Output the [X, Y] coordinate of the center of the cell containing the given text.  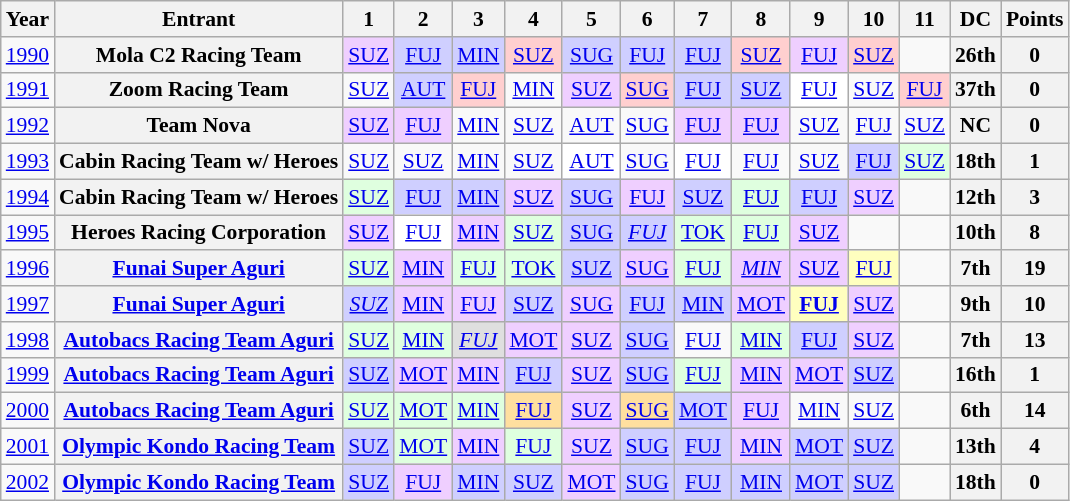
1993 [28, 162]
1998 [28, 340]
Mola C2 Racing Team [198, 55]
37th [976, 90]
13 [1035, 340]
NC [976, 126]
11 [924, 19]
1990 [28, 55]
26th [976, 55]
16th [976, 375]
1995 [28, 233]
DC [976, 19]
1997 [28, 304]
2 [423, 19]
Zoom Racing Team [198, 90]
1999 [28, 375]
14 [1035, 411]
Team Nova [198, 126]
10th [976, 233]
12th [976, 197]
1991 [28, 90]
6 [648, 19]
13th [976, 447]
2001 [28, 447]
9 [819, 19]
Points [1035, 19]
Entrant [198, 19]
1994 [28, 197]
5 [591, 19]
1992 [28, 126]
2002 [28, 482]
1996 [28, 269]
Year [28, 19]
6th [976, 411]
2000 [28, 411]
7 [703, 19]
19 [1035, 269]
9th [976, 304]
Heroes Racing Corporation [198, 233]
